Search for the cell housing the specified text and yield its (X, Y) center coordinate. 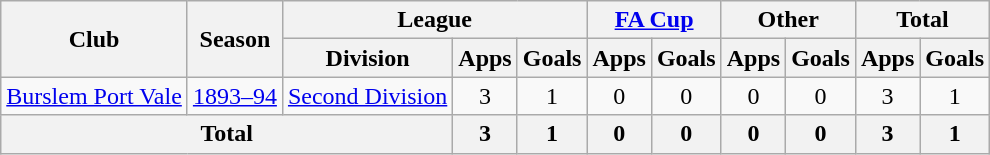
FA Cup (654, 20)
Season (234, 39)
1893–94 (234, 96)
Second Division (367, 96)
Club (94, 39)
League (434, 20)
Other (788, 20)
Burslem Port Vale (94, 96)
Division (367, 58)
